For the text-containing cell, return its midpoint in [X, Y] coordinate format. 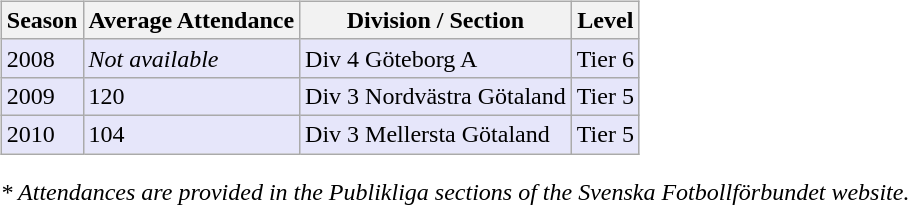
Not available [192, 58]
Div 3 Mellersta Götaland [436, 134]
Level [605, 20]
120 [192, 96]
Division / Section [436, 20]
2009 [42, 96]
2008 [42, 58]
Season [42, 20]
2010 [42, 134]
Div 3 Nordvästra Götaland [436, 96]
Average Attendance [192, 20]
104 [192, 134]
Tier 6 [605, 58]
Div 4 Göteborg A [436, 58]
